Scan for the cell matching the given text and deliver its [X, Y] coordinate at center. 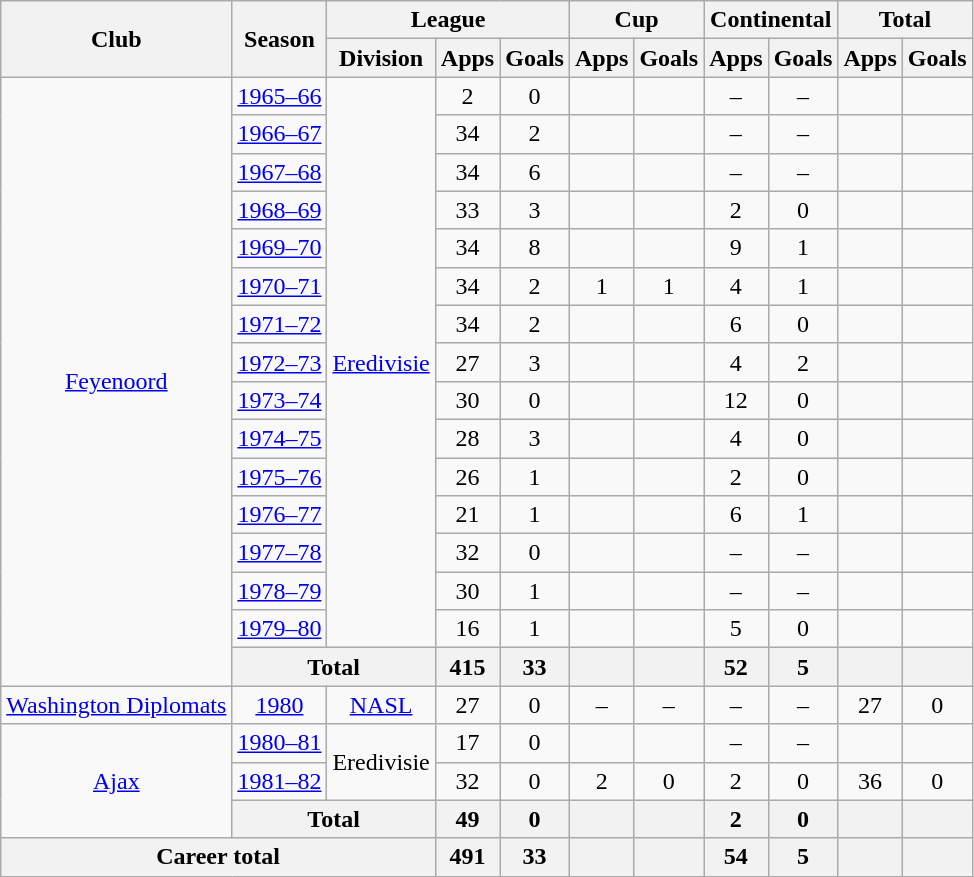
1974–75 [280, 438]
1967–68 [280, 172]
28 [467, 438]
NASL [381, 705]
1980 [280, 705]
16 [467, 629]
Ajax [116, 781]
Continental [771, 20]
Cup [636, 20]
Feyenoord [116, 382]
54 [736, 857]
League [448, 20]
21 [467, 515]
49 [467, 819]
Career total [218, 857]
17 [467, 743]
1976–77 [280, 515]
1969–70 [280, 248]
Club [116, 39]
1970–71 [280, 286]
1965–66 [280, 96]
9 [736, 248]
1966–67 [280, 134]
8 [535, 248]
52 [736, 667]
1981–82 [280, 781]
12 [736, 400]
1972–73 [280, 362]
1968–69 [280, 210]
Season [280, 39]
Washington Diplomats [116, 705]
491 [467, 857]
1979–80 [280, 629]
415 [467, 667]
1975–76 [280, 477]
36 [870, 781]
1973–74 [280, 400]
1980–81 [280, 743]
26 [467, 477]
1978–79 [280, 591]
1971–72 [280, 324]
1977–78 [280, 553]
Division [381, 58]
